Identify which cell holds the provided text, then report its (x, y) central coordinate. 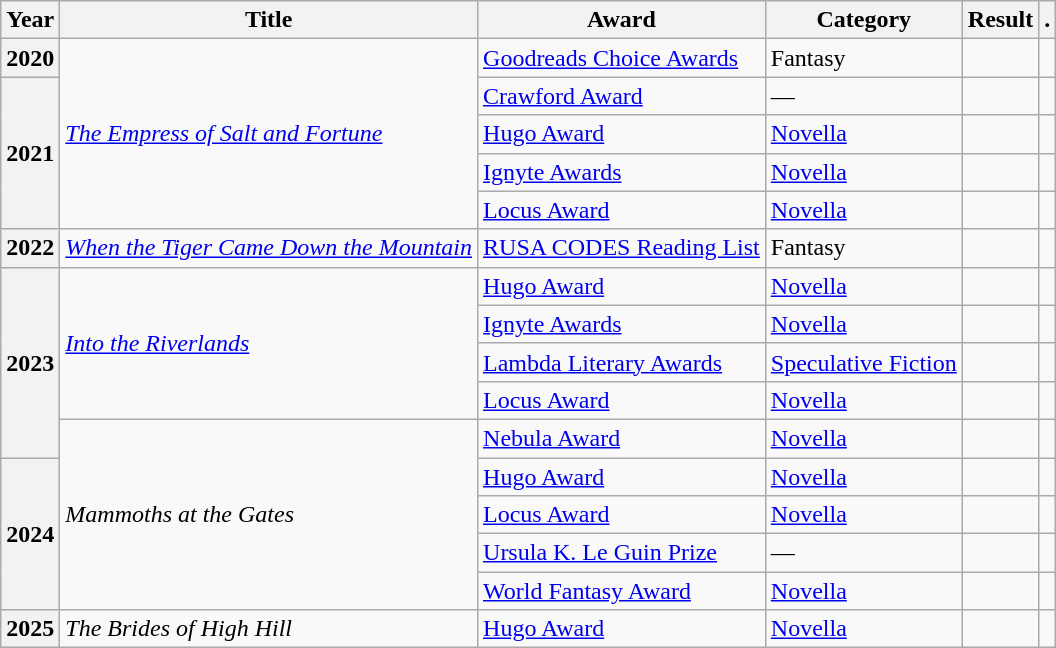
Award (622, 20)
Into the Riverlands (269, 343)
When the Tiger Came Down the Mountain (269, 248)
The Brides of High Hill (269, 629)
Nebula Award (622, 438)
Speculative Fiction (864, 362)
Crawford Award (622, 96)
2022 (30, 248)
2023 (30, 362)
RUSA CODES Reading List (622, 248)
Goodreads Choice Awards (622, 58)
2020 (30, 58)
Result (1000, 20)
World Fantasy Award (622, 591)
Category (864, 20)
Lambda Literary Awards (622, 362)
Ursula K. Le Guin Prize (622, 553)
2021 (30, 153)
2024 (30, 534)
Title (269, 20)
The Empress of Salt and Fortune (269, 134)
. (1048, 20)
Year (30, 20)
Mammoths at the Gates (269, 514)
2025 (30, 629)
